Extract the (x, y) coordinate from the center of the cell holding the provided text.  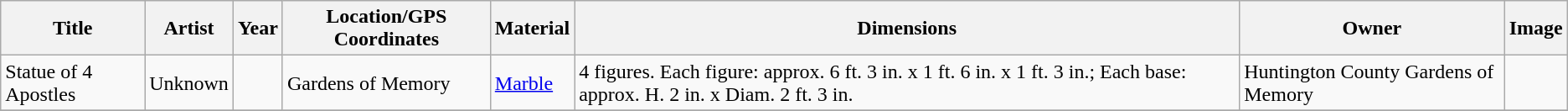
Dimensions (907, 29)
Artist (189, 29)
Material (532, 29)
4 figures. Each figure: approx. 6 ft. 3 in. x 1 ft. 6 in. x 1 ft. 3 in.; Each base: approx. H. 2 in. x Diam. 2 ft. 3 in. (907, 82)
Location/GPS Coordinates (386, 29)
Gardens of Memory (386, 82)
Statue of 4 Apostles (73, 82)
Huntington County Gardens of Memory (1372, 82)
Marble (532, 82)
Image (1536, 29)
Title (73, 29)
Year (258, 29)
Unknown (189, 82)
Owner (1372, 29)
